Extract the (x, y) coordinate from the center of the cell holding the provided text.  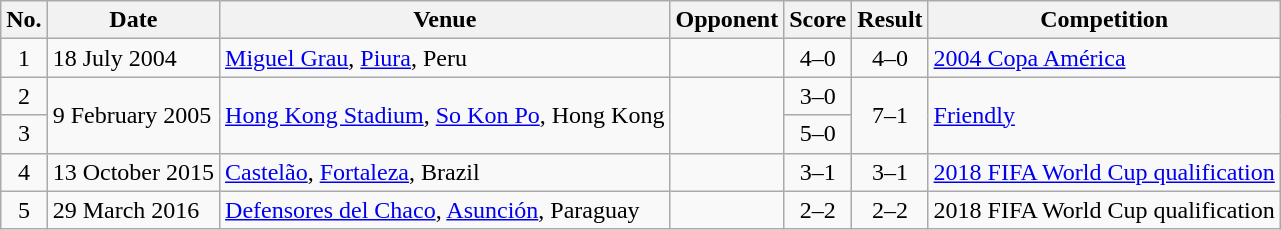
Result (890, 20)
Score (818, 20)
Opponent (727, 20)
Date (133, 20)
4 (24, 172)
13 October 2015 (133, 172)
Defensores del Chaco, Asunción, Paraguay (445, 210)
Hong Kong Stadium, So Kon Po, Hong Kong (445, 115)
18 July 2004 (133, 58)
Castelão, Fortaleza, Brazil (445, 172)
Competition (1104, 20)
3–0 (818, 96)
29 March 2016 (133, 210)
1 (24, 58)
Friendly (1104, 115)
Venue (445, 20)
2004 Copa América (1104, 58)
7–1 (890, 115)
2 (24, 96)
5 (24, 210)
3 (24, 134)
9 February 2005 (133, 115)
No. (24, 20)
5–0 (818, 134)
Miguel Grau, Piura, Peru (445, 58)
